From the cell containing the given text, extract its center point as (x, y) coordinate. 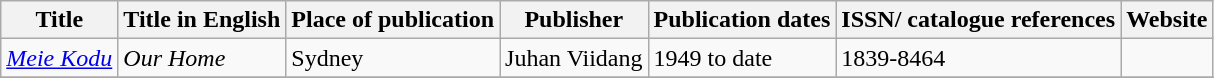
Publication dates (742, 20)
Title in English (202, 20)
1839-8464 (978, 58)
Juhan Viidang (574, 58)
Sydney (393, 58)
Title (60, 20)
1949 to date (742, 58)
Meie Kodu (60, 58)
Publisher (574, 20)
Our Home (202, 58)
Place of publication (393, 20)
Website (1167, 20)
ISSN/ catalogue references (978, 20)
